Pinpoint the cell where the given text exists, returning its (X, Y) midpoint coordinate. 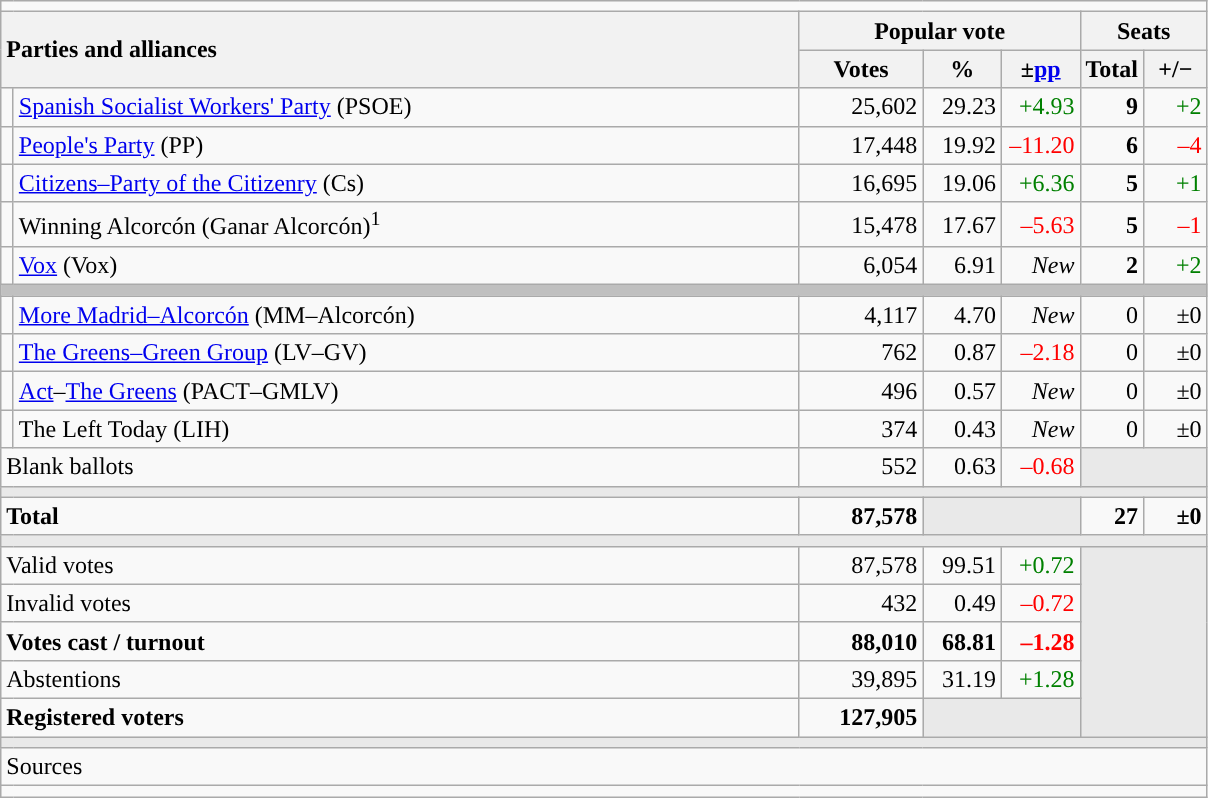
Citizens–Party of the Citizenry (Cs) (406, 183)
Sources (604, 767)
Valid votes (400, 565)
29.23 (962, 107)
Popular vote (940, 31)
17,448 (861, 145)
4,117 (861, 315)
6.91 (962, 266)
Vox (Vox) (406, 266)
6 (1112, 145)
Votes cast / turnout (400, 641)
19.06 (962, 183)
–0.72 (1040, 603)
4.70 (962, 315)
Spanish Socialist Workers' Party (PSOE) (406, 107)
127,905 (861, 718)
–1 (1176, 224)
+0.72 (1040, 565)
Seats (1144, 31)
496 (861, 391)
9 (1112, 107)
Votes (861, 69)
+6.36 (1040, 183)
2 (1112, 266)
19.92 (962, 145)
374 (861, 429)
17.67 (962, 224)
68.81 (962, 641)
The Left Today (LIH) (406, 429)
15,478 (861, 224)
0.57 (962, 391)
–0.68 (1040, 467)
+1 (1176, 183)
432 (861, 603)
+1.28 (1040, 679)
25,602 (861, 107)
27 (1112, 516)
552 (861, 467)
39,895 (861, 679)
±pp (1040, 69)
Parties and alliances (400, 50)
0.87 (962, 353)
6,054 (861, 266)
–4 (1176, 145)
0.63 (962, 467)
% (962, 69)
16,695 (861, 183)
–11.20 (1040, 145)
31.19 (962, 679)
The Greens–Green Group (LV–GV) (406, 353)
People's Party (PP) (406, 145)
Blank ballots (400, 467)
–5.63 (1040, 224)
Invalid votes (400, 603)
–1.28 (1040, 641)
–2.18 (1040, 353)
0.43 (962, 429)
+4.93 (1040, 107)
99.51 (962, 565)
+/− (1176, 69)
Registered voters (400, 718)
88,010 (861, 641)
Winning Alcorcón (Ganar Alcorcón)1 (406, 224)
More Madrid–Alcorcón (MM–Alcorcón) (406, 315)
0.49 (962, 603)
Abstentions (400, 679)
762 (861, 353)
Act–The Greens (PACT–GMLV) (406, 391)
